Scan for the cell matching the given text and deliver its [X, Y] coordinate at center. 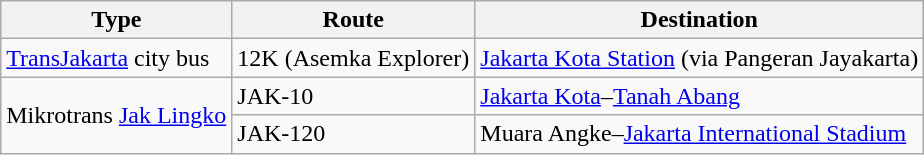
Jakarta Kota Station (via Pangeran Jayakarta) [700, 58]
Type [116, 20]
TransJakarta city bus [116, 58]
12K (Asemka Explorer) [354, 58]
Muara Angke–Jakarta International Stadium [700, 134]
Mikrotrans Jak Lingko [116, 115]
Destination [700, 20]
Jakarta Kota–Tanah Abang [700, 96]
JAK-10 [354, 96]
JAK-120 [354, 134]
Route [354, 20]
